Scan for the cell matching the given text and deliver its [X, Y] coordinate at center. 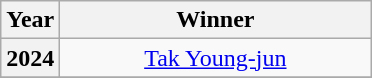
Winner [216, 20]
2024 [30, 58]
Year [30, 20]
Tak Young-jun [216, 58]
